Determine the [X, Y] coordinate at the center of the cell enclosing the given text.  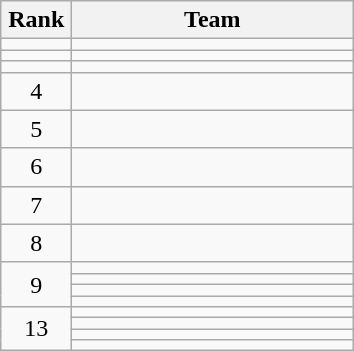
8 [36, 243]
7 [36, 205]
6 [36, 167]
5 [36, 129]
4 [36, 91]
Rank [36, 20]
9 [36, 284]
13 [36, 329]
Team [212, 20]
